Detect which cell encompasses the target text, then output its [X, Y] center coordinate. 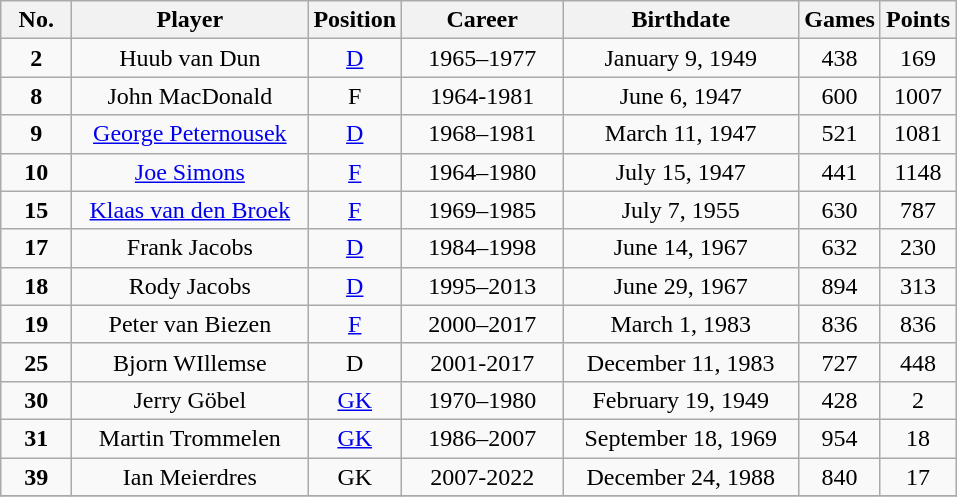
230 [918, 248]
1968–1981 [482, 134]
Peter van Biezen [190, 324]
December 24, 1988 [681, 477]
George Peternousek [190, 134]
Martin Trommelen [190, 438]
313 [918, 286]
31 [36, 438]
25 [36, 362]
Klaas van den Broek [190, 210]
1965–1977 [482, 58]
428 [840, 400]
1986–2007 [482, 438]
John MacDonald [190, 96]
Joe Simons [190, 172]
441 [840, 172]
632 [840, 248]
894 [840, 286]
1984–1998 [482, 248]
Points [918, 20]
1969–1985 [482, 210]
Frank Jacobs [190, 248]
Ian Meierdres [190, 477]
Career [482, 20]
1081 [918, 134]
954 [840, 438]
Position [355, 20]
July 15, 1947 [681, 172]
Bjorn WIllemse [190, 362]
1148 [918, 172]
438 [840, 58]
Birthdate [681, 20]
521 [840, 134]
June 14, 1967 [681, 248]
Rody Jacobs [190, 286]
Player [190, 20]
9 [36, 134]
15 [36, 210]
10 [36, 172]
727 [840, 362]
Huub van Dun [190, 58]
September 18, 1969 [681, 438]
840 [840, 477]
8 [36, 96]
1995–2013 [482, 286]
1964-1981 [482, 96]
Jerry Göbel [190, 400]
June 29, 1967 [681, 286]
39 [36, 477]
169 [918, 58]
30 [36, 400]
600 [840, 96]
March 1, 1983 [681, 324]
1007 [918, 96]
June 6, 1947 [681, 96]
448 [918, 362]
1970–1980 [482, 400]
Games [840, 20]
1964–1980 [482, 172]
January 9, 1949 [681, 58]
July 7, 1955 [681, 210]
2001-2017 [482, 362]
March 11, 1947 [681, 134]
787 [918, 210]
630 [840, 210]
2007-2022 [482, 477]
2000–2017 [482, 324]
19 [36, 324]
No. [36, 20]
February 19, 1949 [681, 400]
December 11, 1983 [681, 362]
